Search for the cell housing the specified text and yield its (x, y) center coordinate. 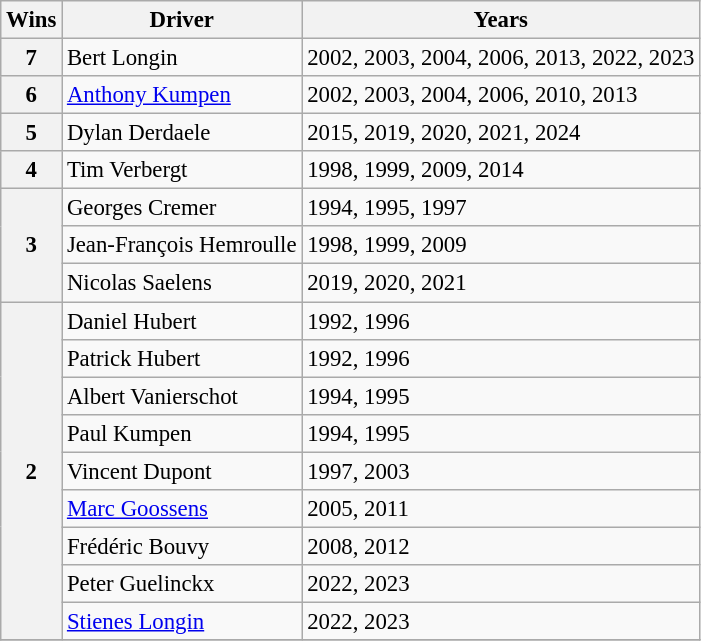
Patrick Hubert (182, 358)
2015, 2019, 2020, 2021, 2024 (501, 133)
5 (32, 133)
1994, 1995, 1997 (501, 208)
Anthony Kumpen (182, 95)
2 (32, 471)
7 (32, 58)
Driver (182, 20)
Peter Guelinckx (182, 584)
Stienes Longin (182, 621)
4 (32, 170)
Nicolas Saelens (182, 283)
2019, 2020, 2021 (501, 283)
3 (32, 246)
Dylan Derdaele (182, 133)
Daniel Hubert (182, 321)
Marc Goossens (182, 509)
Wins (32, 20)
Vincent Dupont (182, 471)
2002, 2003, 2004, 2006, 2010, 2013 (501, 95)
1998, 1999, 2009, 2014 (501, 170)
2005, 2011 (501, 509)
Tim Verbergt (182, 170)
2008, 2012 (501, 546)
Years (501, 20)
Jean-François Hemroulle (182, 245)
2002, 2003, 2004, 2006, 2013, 2022, 2023 (501, 58)
Georges Cremer (182, 208)
1997, 2003 (501, 471)
Frédéric Bouvy (182, 546)
6 (32, 95)
Albert Vanierschot (182, 396)
Paul Kumpen (182, 433)
Bert Longin (182, 58)
1998, 1999, 2009 (501, 245)
